Identify which cell holds the provided text, then report its [x, y] central coordinate. 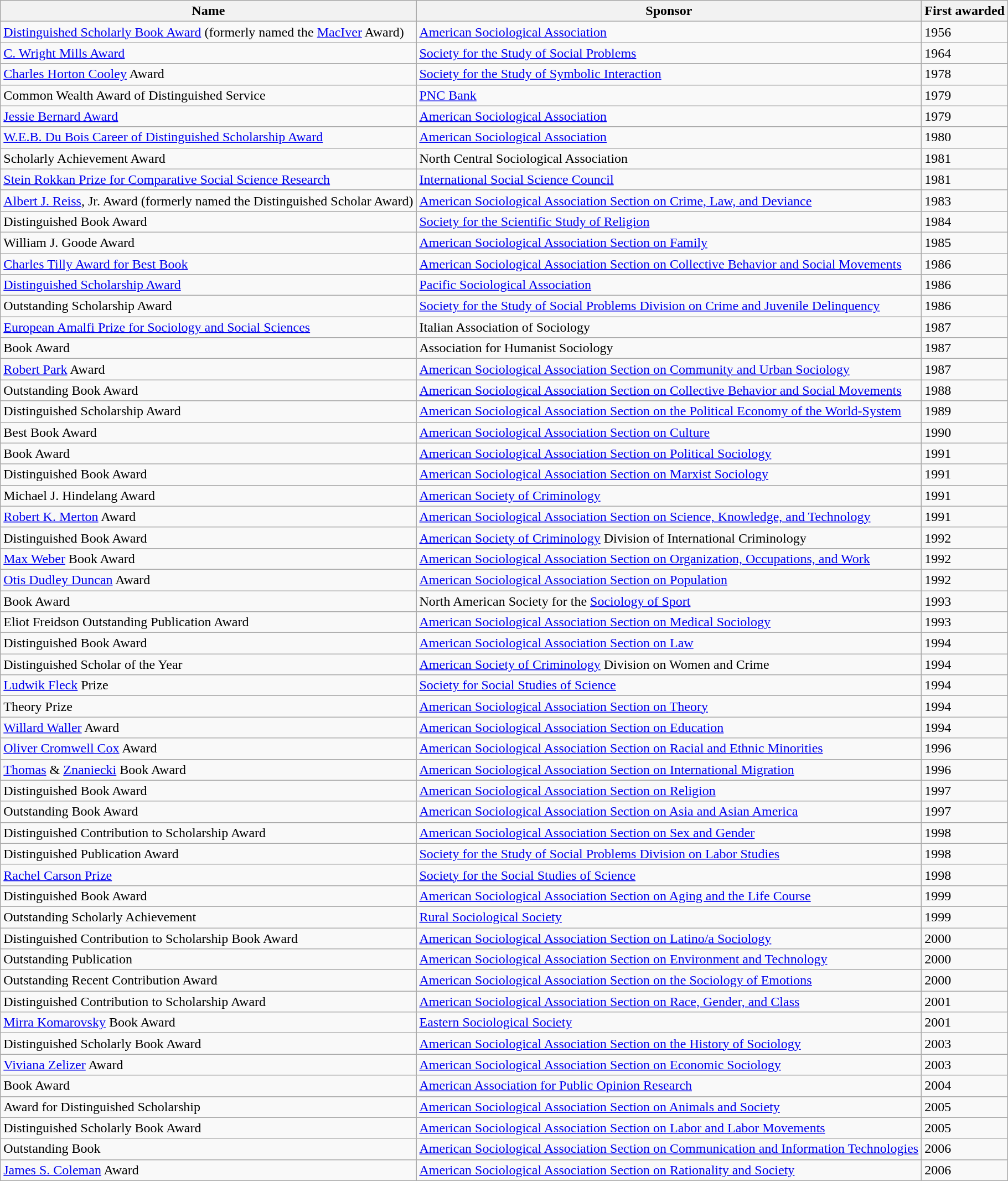
American Sociological Association Section on Latino/a Sociology [669, 938]
American Sociological Association Section on Labor and Labor Movements [669, 1128]
2004 [965, 1086]
American Sociological Association Section on the History of Sociology [669, 1044]
1956 [965, 32]
North Central Sociological Association [669, 158]
American Sociological Association Section on International Migration [669, 770]
American Sociological Association Section on Religion [669, 791]
William J. Goode Award [208, 243]
Award for Distinguished Scholarship [208, 1107]
Society for the Study of Social Problems [669, 53]
Society for the Study of Symbolic Interaction [669, 74]
American Sociological Association Section on Science, Knowledge, and Technology [669, 517]
Max Weber Book Award [208, 559]
Pacific Sociological Association [669, 285]
Distinguished Scholar of the Year [208, 664]
American Sociological Association Section on Aging and the Life Course [669, 896]
Society for the Scientific Study of Religion [669, 221]
1985 [965, 243]
American Sociological Association Section on Economic Sociology [669, 1065]
American Society of Criminology [669, 496]
1988 [965, 390]
Society for Social Studies of Science [669, 685]
Outstanding Scholarly Achievement [208, 917]
American Sociological Association Section on Political Sociology [669, 453]
1983 [965, 200]
American Sociological Association Section on Sex and Gender [669, 833]
European Amalfi Prize for Sociology and Social Sciences [208, 327]
American Sociological Association Section on Environment and Technology [669, 960]
Mirra Komarovsky Book Award [208, 1023]
1964 [965, 53]
American Sociological Association Section on Education [669, 728]
First awarded [965, 11]
1990 [965, 432]
Society for the Study of Social Problems Division on Crime and Juvenile Delinquency [669, 306]
American Sociological Association Section on Rationality and Society [669, 1170]
American Sociological Association Section on Law [669, 643]
American Sociological Association Section on Asia and Asian America [669, 812]
North American Society for the Sociology of Sport [669, 601]
Sponsor [669, 11]
American Society of Criminology Division of International Criminology [669, 538]
Ludwik Fleck Prize [208, 685]
American Sociological Association Section on the Political Economy of the World-System [669, 411]
Scholarly Achievement Award [208, 158]
American Sociological Association Section on Marxist Sociology [669, 475]
Common Wealth Award of Distinguished Service [208, 95]
American Sociological Association Section on Medical Sociology [669, 622]
American Sociological Association Section on Family [669, 243]
American Sociological Association Section on Racial and Ethnic Minorities [669, 749]
Viviana Zelizer Award [208, 1065]
Willard Waller Award [208, 728]
Stein Rokkan Prize for Comparative Social Science Research [208, 179]
Distinguished Scholarly Book Award (formerly named the MacIver Award) [208, 32]
American Sociological Association Section on the Sociology of Emotions [669, 981]
American Sociological Association Section on Crime, Law, and Deviance [669, 200]
Association for Humanist Sociology [669, 348]
Distinguished Contribution to Scholarship Book Award [208, 938]
American Sociological Association Section on Race, Gender, and Class [669, 1002]
C. Wright Mills Award [208, 53]
Robert K. Merton Award [208, 517]
Michael J. Hindelang Award [208, 496]
Charles Horton Cooley Award [208, 74]
Distinguished Publication Award [208, 854]
Otis Dudley Duncan Award [208, 580]
Robert Park Award [208, 369]
Eliot Freidson Outstanding Publication Award [208, 622]
Albert J. Reiss, Jr. Award (formerly named the Distinguished Scholar Award) [208, 200]
American Sociological Association Section on Theory [669, 706]
Italian Association of Sociology [669, 327]
1980 [965, 137]
American Association for Public Opinion Research [669, 1086]
Outstanding Scholarship Award [208, 306]
Jessie Bernard Award [208, 116]
Charles Tilly Award for Best Book [208, 264]
Outstanding Recent Contribution Award [208, 981]
Society for the Social Studies of Science [669, 875]
Oliver Cromwell Cox Award [208, 749]
PNC Bank [669, 95]
Theory Prize [208, 706]
American Sociological Association Section on Communication and Information Technologies [669, 1149]
American Sociological Association Section on Population [669, 580]
Thomas & Znaniecki Book Award [208, 770]
American Society of Criminology Division on Women and Crime [669, 664]
James S. Coleman Award [208, 1170]
American Sociological Association Section on Animals and Society [669, 1107]
Outstanding Book [208, 1149]
Rural Sociological Society [669, 917]
Society for the Study of Social Problems Division on Labor Studies [669, 854]
American Sociological Association Section on Community and Urban Sociology [669, 369]
Outstanding Publication [208, 960]
Best Book Award [208, 432]
Eastern Sociological Society [669, 1023]
Rachel Carson Prize [208, 875]
Name [208, 11]
American Sociological Association Section on Culture [669, 432]
W.E.B. Du Bois Career of Distinguished Scholarship Award [208, 137]
American Sociological Association Section on Organization, Occupations, and Work [669, 559]
1984 [965, 221]
International Social Science Council [669, 179]
1989 [965, 411]
1978 [965, 74]
